For the text-containing cell, return its midpoint in [x, y] coordinate format. 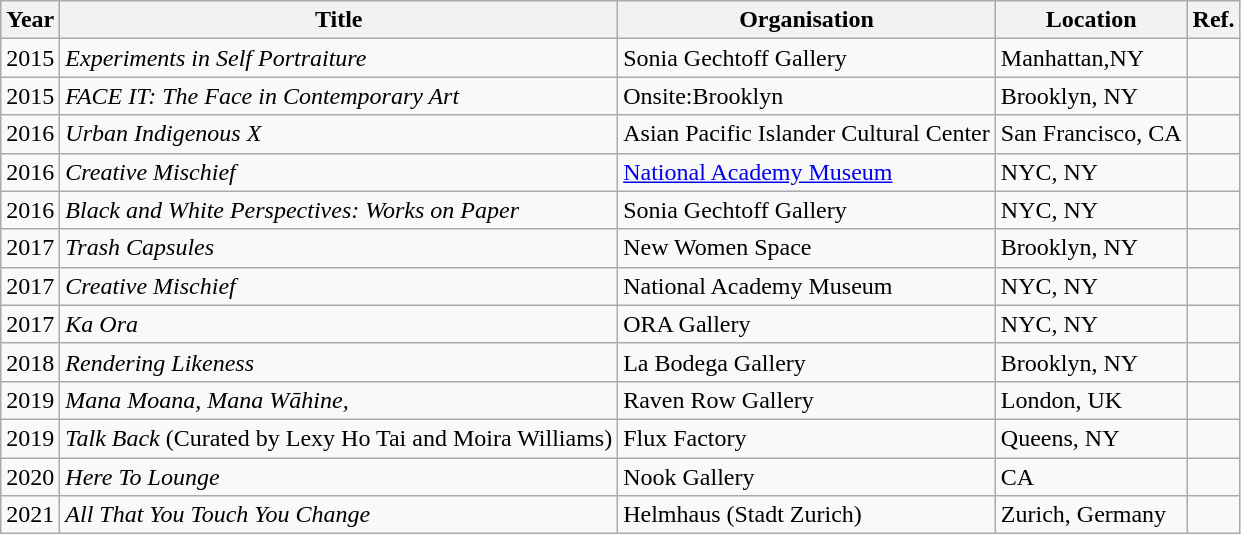
2018 [30, 362]
Trash Capsules [339, 248]
Urban Indigenous X [339, 134]
Ka Ora [339, 324]
Ref. [1214, 20]
Manhattan,NY [1091, 58]
All That You Touch You Change [339, 515]
Raven Row Gallery [807, 400]
FACE IT: The Face in Contemporary Art [339, 96]
San Francisco, CA [1091, 134]
CA [1091, 477]
ORA Gallery [807, 324]
Nook Gallery [807, 477]
Onsite:Brooklyn [807, 96]
Rendering Likeness [339, 362]
Flux Factory [807, 438]
Year [30, 20]
Title [339, 20]
New Women Space [807, 248]
Location [1091, 20]
Talk Back (Curated by Lexy Ho Tai and Moira Williams) [339, 438]
Queens, NY [1091, 438]
Experiments in Self Portraiture [339, 58]
Black and White Perspectives: Works on Paper [339, 210]
2020 [30, 477]
Asian Pacific Islander Cultural Center [807, 134]
Helmhaus (Stadt Zurich) [807, 515]
Organisation [807, 20]
2021 [30, 515]
Mana Moana, Mana Wāhine, [339, 400]
Here To Lounge [339, 477]
Zurich, Germany [1091, 515]
La Bodega Gallery [807, 362]
London, UK [1091, 400]
